Extract the [X, Y] coordinate from the center of the cell holding the provided text.  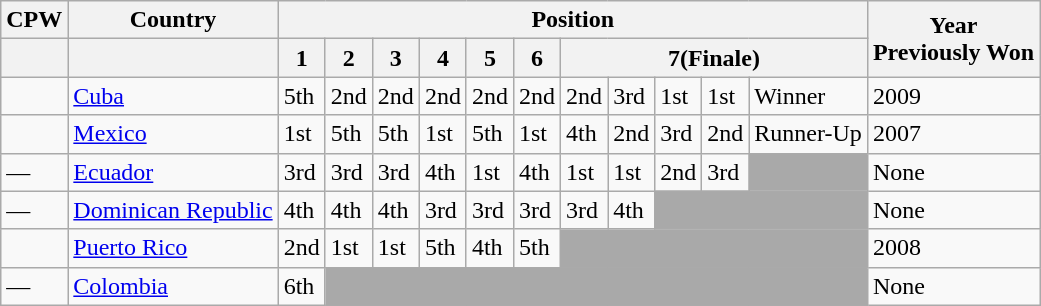
6th [302, 286]
3 [396, 58]
Cuba [173, 96]
2 [348, 58]
2007 [953, 134]
YearPreviously Won [953, 39]
Puerto Rico [173, 248]
Position [572, 20]
6 [536, 58]
2008 [953, 248]
1 [302, 58]
Dominican Republic [173, 210]
Colombia [173, 286]
Winner [808, 96]
CPW [34, 20]
7(Finale) [714, 58]
Mexico [173, 134]
4 [442, 58]
2009 [953, 96]
5 [490, 58]
Country [173, 20]
Ecuador [173, 172]
Runner-Up [808, 134]
